Locate the cell with the specified text and output its [x, y] center coordinate. 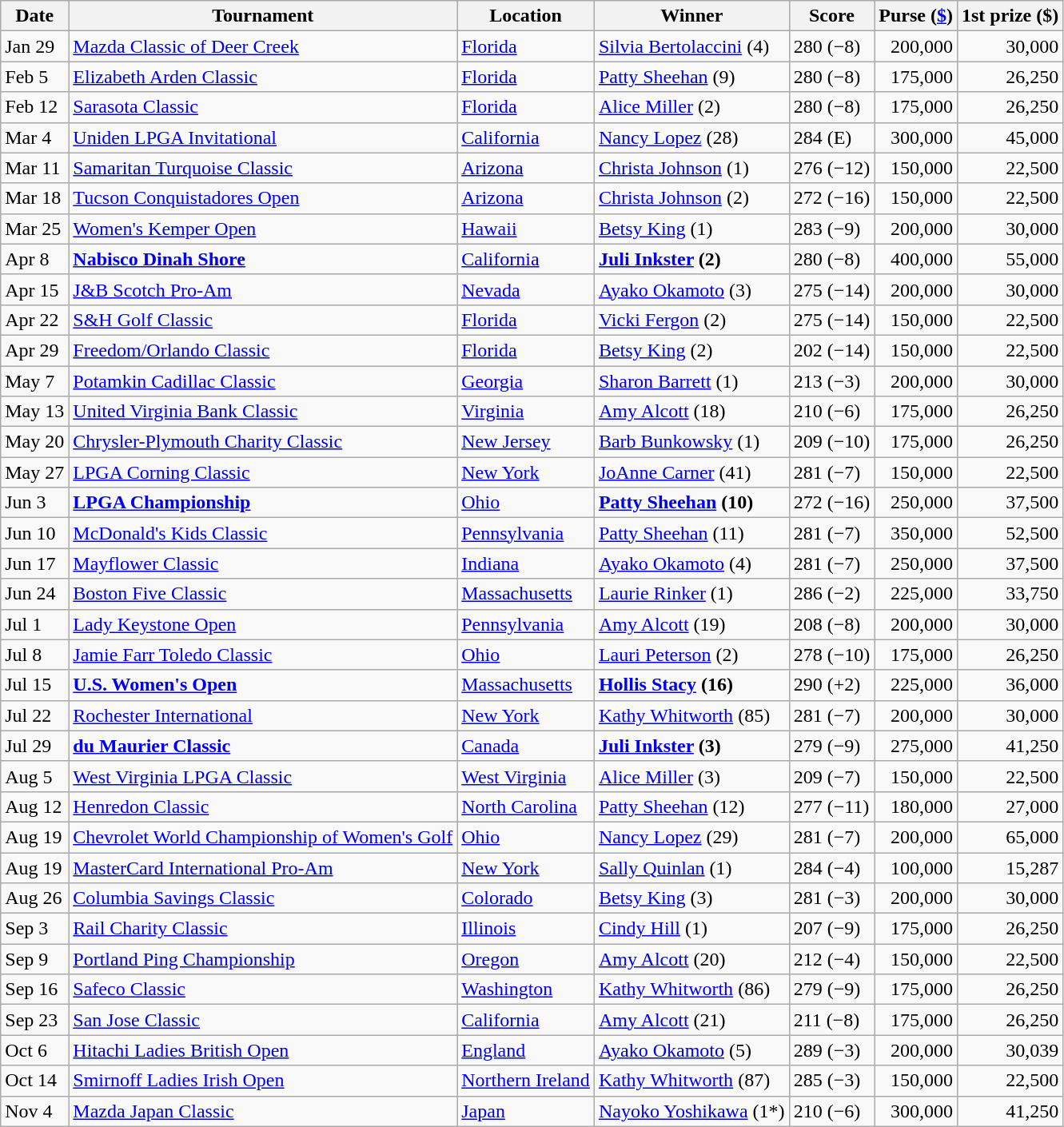
Oct 6 [35, 1050]
281 (−3) [831, 898]
Henredon Classic [263, 806]
290 (+2) [831, 685]
36,000 [1010, 685]
Apr 15 [35, 289]
Women's Kemper Open [263, 229]
Sharon Barrett (1) [691, 381]
Indiana [526, 563]
283 (−9) [831, 229]
Aug 26 [35, 898]
Hawaii [526, 229]
Patty Sheehan (11) [691, 533]
Sep 23 [35, 1020]
England [526, 1050]
United Virginia Bank Classic [263, 412]
Mayflower Classic [263, 563]
Lady Keystone Open [263, 624]
Safeco Classic [263, 990]
27,000 [1010, 806]
Potamkin Cadillac Classic [263, 381]
Feb 5 [35, 77]
New Jersey [526, 442]
289 (−3) [831, 1050]
West Virginia LPGA Classic [263, 776]
Alice Miller (2) [691, 107]
Betsy King (2) [691, 350]
400,000 [916, 259]
Sep 9 [35, 959]
Sep 3 [35, 929]
202 (−14) [831, 350]
Apr 22 [35, 320]
LPGA Championship [263, 503]
Patty Sheehan (10) [691, 503]
Hitachi Ladies British Open [263, 1050]
Lauri Peterson (2) [691, 655]
65,000 [1010, 837]
Score [831, 16]
Amy Alcott (21) [691, 1020]
275,000 [916, 746]
Jul 8 [35, 655]
Cindy Hill (1) [691, 929]
LPGA Corning Classic [263, 472]
Mar 4 [35, 137]
Ayako Okamoto (5) [691, 1050]
Juli Inkster (2) [691, 259]
Feb 12 [35, 107]
15,287 [1010, 867]
Jul 15 [35, 685]
Nancy Lopez (29) [691, 837]
212 (−4) [831, 959]
Apr 29 [35, 350]
MasterCard International Pro-Am [263, 867]
Mazda Classic of Deer Creek [263, 46]
Juli Inkster (3) [691, 746]
Uniden LPGA Invitational [263, 137]
San Jose Classic [263, 1020]
Silvia Bertolaccini (4) [691, 46]
Nevada [526, 289]
Amy Alcott (20) [691, 959]
Jun 24 [35, 594]
du Maurier Classic [263, 746]
Aug 5 [35, 776]
Rail Charity Classic [263, 929]
Barb Bunkowsky (1) [691, 442]
55,000 [1010, 259]
Elizabeth Arden Classic [263, 77]
Tucson Conquistadores Open [263, 198]
277 (−11) [831, 806]
S&H Golf Classic [263, 320]
Jul 22 [35, 715]
33,750 [1010, 594]
Rochester International [263, 715]
1st prize ($) [1010, 16]
Christa Johnson (1) [691, 168]
U.S. Women's Open [263, 685]
Freedom/Orlando Classic [263, 350]
Chevrolet World Championship of Women's Golf [263, 837]
Betsy King (1) [691, 229]
209 (−10) [831, 442]
Illinois [526, 929]
Mazda Japan Classic [263, 1111]
May 27 [35, 472]
209 (−7) [831, 776]
207 (−9) [831, 929]
Tournament [263, 16]
Jan 29 [35, 46]
Hollis Stacy (16) [691, 685]
52,500 [1010, 533]
Mar 11 [35, 168]
May 13 [35, 412]
Washington [526, 990]
Chrysler-Plymouth Charity Classic [263, 442]
Jun 3 [35, 503]
Japan [526, 1111]
Jun 17 [35, 563]
Jamie Farr Toledo Classic [263, 655]
Nabisco Dinah Shore [263, 259]
Mar 25 [35, 229]
Colorado [526, 898]
Ayako Okamoto (4) [691, 563]
Sally Quinlan (1) [691, 867]
Amy Alcott (18) [691, 412]
Winner [691, 16]
180,000 [916, 806]
Kathy Whitworth (87) [691, 1081]
West Virginia [526, 776]
Kathy Whitworth (86) [691, 990]
Ayako Okamoto (3) [691, 289]
Amy Alcott (19) [691, 624]
278 (−10) [831, 655]
276 (−12) [831, 168]
30,039 [1010, 1050]
Kathy Whitworth (85) [691, 715]
Sarasota Classic [263, 107]
350,000 [916, 533]
284 (E) [831, 137]
Jul 29 [35, 746]
Jun 10 [35, 533]
Aug 12 [35, 806]
213 (−3) [831, 381]
Oct 14 [35, 1081]
JoAnne Carner (41) [691, 472]
Alice Miller (3) [691, 776]
Canada [526, 746]
May 20 [35, 442]
Portland Ping Championship [263, 959]
Boston Five Classic [263, 594]
286 (−2) [831, 594]
Betsy King (3) [691, 898]
Date [35, 16]
North Carolina [526, 806]
Columbia Savings Classic [263, 898]
211 (−8) [831, 1020]
Sep 16 [35, 990]
Patty Sheehan (9) [691, 77]
Northern Ireland [526, 1081]
45,000 [1010, 137]
Laurie Rinker (1) [691, 594]
Christa Johnson (2) [691, 198]
Nancy Lopez (28) [691, 137]
Vicki Fergon (2) [691, 320]
100,000 [916, 867]
Patty Sheehan (12) [691, 806]
285 (−3) [831, 1081]
McDonald's Kids Classic [263, 533]
May 7 [35, 381]
Location [526, 16]
Georgia [526, 381]
J&B Scotch Pro-Am [263, 289]
Nayoko Yoshikawa (1*) [691, 1111]
Apr 8 [35, 259]
Nov 4 [35, 1111]
Smirnoff Ladies Irish Open [263, 1081]
Oregon [526, 959]
Virginia [526, 412]
284 (−4) [831, 867]
Purse ($) [916, 16]
Samaritan Turquoise Classic [263, 168]
208 (−8) [831, 624]
Jul 1 [35, 624]
Mar 18 [35, 198]
